Identify which cell holds the provided text, then report its [X, Y] central coordinate. 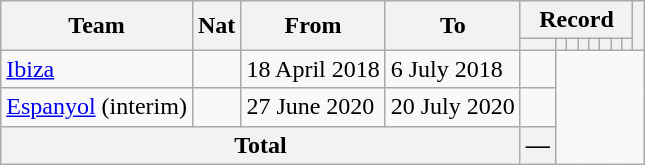
Team [97, 26]
Record [576, 20]
To [452, 26]
20 July 2020 [452, 107]
6 July 2018 [452, 69]
— [538, 145]
Total [261, 145]
Ibiza [97, 69]
18 April 2018 [313, 69]
Espanyol (interim) [97, 107]
Nat [216, 26]
From [313, 26]
27 June 2020 [313, 107]
